Pinpoint the cell where the given text exists, returning its (x, y) midpoint coordinate. 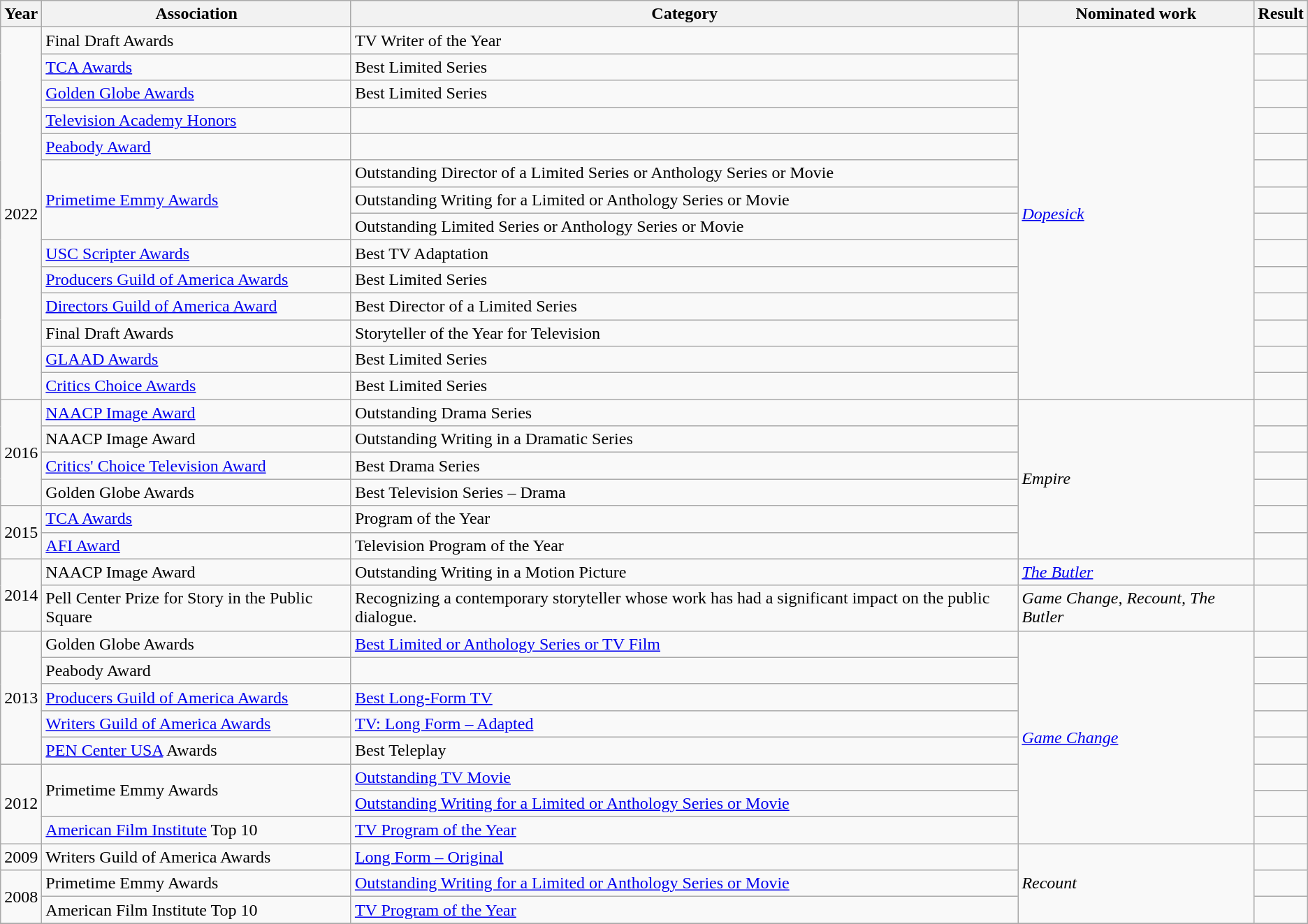
Recognizing a contemporary storyteller whose work has had a significant impact on the public dialogue. (685, 608)
2008 (21, 897)
2013 (21, 697)
Game Change, Recount, The Butler (1136, 608)
Long Form – Original (685, 857)
2012 (21, 804)
GLAAD Awards (197, 360)
Year (21, 14)
Storyteller of the Year for Television (685, 333)
2022 (21, 214)
USC Scripter Awards (197, 253)
Best Director of a Limited Series (685, 306)
Category (685, 14)
Outstanding Director of a Limited Series or Anthology Series or Movie (685, 173)
Best Limited or Anthology Series or TV Film (685, 644)
Best Teleplay (685, 750)
Association (197, 14)
Game Change (1136, 737)
The Butler (1136, 572)
2015 (21, 532)
Critics' Choice Television Award (197, 466)
Pell Center Prize for Story in the Public Square (197, 608)
TV Writer of the Year (685, 41)
Best TV Adaptation (685, 253)
TV: Long Form – Adapted (685, 724)
Result (1281, 14)
2016 (21, 453)
Recount (1136, 883)
Best Long-Form TV (685, 697)
Outstanding TV Movie (685, 777)
Best Drama Series (685, 466)
Empire (1136, 479)
Program of the Year (685, 519)
Outstanding Limited Series or Anthology Series or Movie (685, 226)
Directors Guild of America Award (197, 306)
Outstanding Writing in a Dramatic Series (685, 439)
Best Television Series – Drama (685, 492)
Nominated work (1136, 14)
2014 (21, 595)
Dopesick (1136, 214)
Television Program of the Year (685, 545)
2009 (21, 857)
Television Academy Honors (197, 120)
AFI Award (197, 545)
Critics Choice Awards (197, 386)
PEN Center USA Awards (197, 750)
Outstanding Writing in a Motion Picture (685, 572)
Outstanding Drama Series (685, 413)
